Return [x, y] of the center of cell containing provided text 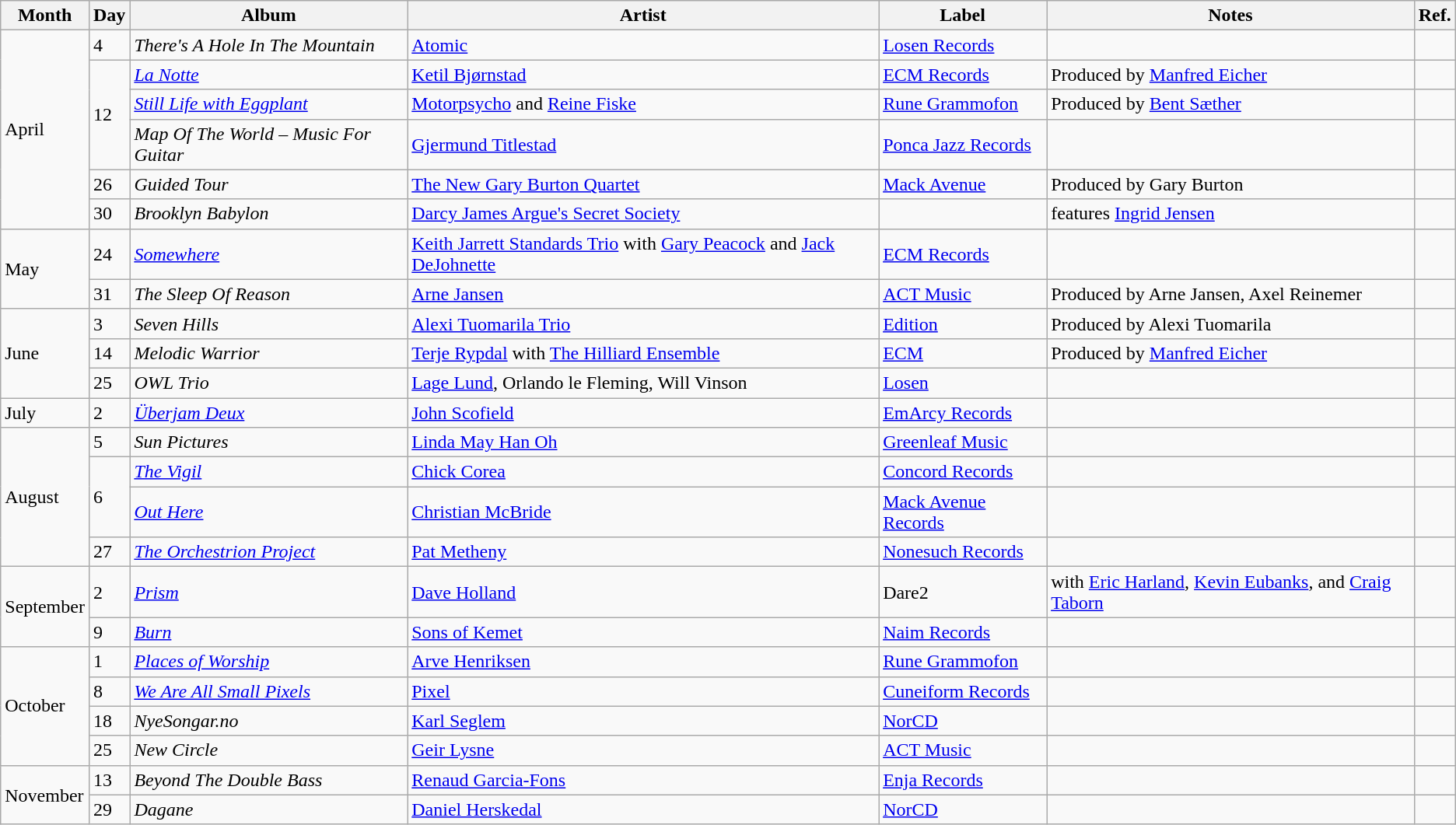
features Ingrid Jensen [1230, 214]
Ponca Jazz Records [963, 145]
Somewhere [269, 253]
July [45, 413]
Losen [963, 383]
The Sleep Of Reason [269, 294]
Produced by Alexi Tuomarila [1230, 323]
30 [109, 214]
Karl Seglem [643, 721]
Chick Corea [643, 472]
Renaud Garcia-Fons [643, 780]
April [45, 129]
There's A Hole In The Mountain [269, 45]
Arne Jansen [643, 294]
Daniel Herskedal [643, 809]
Pixel [643, 691]
3 [109, 323]
Edition [963, 323]
The Orchestrion Project [269, 552]
Artist [643, 16]
We Are All Small Pixels [269, 691]
Terje Rypdal with The Hilliard Ensemble [643, 353]
Day [109, 16]
Motorpsycho and Reine Fiske [643, 104]
La Notte [269, 75]
OWL Trio [269, 383]
Out Here [269, 512]
New Circle [269, 750]
9 [109, 632]
14 [109, 353]
Alexi Tuomarila Trio [643, 323]
Dagane [269, 809]
Lage Lund, Orlando le Fleming, Will Vinson [643, 383]
NyeSongar.no [269, 721]
4 [109, 45]
Month [45, 16]
Produced by Bent Sæther [1230, 104]
May [45, 269]
Sun Pictures [269, 442]
29 [109, 809]
The Vigil [269, 472]
Linda May Han Oh [643, 442]
Beyond The Double Bass [269, 780]
Darcy James Argue's Secret Society [643, 214]
6 [109, 498]
Gjermund Titlestad [643, 145]
Cuneiform Records [963, 691]
Brooklyn Babylon [269, 214]
with Eric Harland, Kevin Eubanks, and Craig Taborn [1230, 593]
27 [109, 552]
12 [109, 115]
26 [109, 184]
Album [269, 16]
Prism [269, 593]
1 [109, 662]
Losen Records [963, 45]
18 [109, 721]
Überjam Deux [269, 413]
November [45, 795]
ECM [963, 353]
Label [963, 16]
Keith Jarrett Standards Trio with Gary Peacock and Jack DeJohnette [643, 253]
Nonesuch Records [963, 552]
Dave Holland [643, 593]
June [45, 353]
Dare2 [963, 593]
Ketil Bjørnstad [643, 75]
Map Of The World – Music For Guitar [269, 145]
Mack Avenue Records [963, 512]
Still Life with Eggplant [269, 104]
Naim Records [963, 632]
Produced by Arne Jansen, Axel Reinemer [1230, 294]
5 [109, 442]
Geir Lysne [643, 750]
Mack Avenue [963, 184]
Arve Henriksen [643, 662]
Places of Worship [269, 662]
8 [109, 691]
24 [109, 253]
August [45, 498]
Enja Records [963, 780]
Seven Hills [269, 323]
EmArcy Records [963, 413]
Pat Metheny [643, 552]
John Scofield [643, 413]
Burn [269, 632]
Sons of Kemet [643, 632]
Ref. [1434, 16]
October [45, 706]
The New Gary Burton Quartet [643, 184]
Melodic Warrior [269, 353]
Produced by Gary Burton [1230, 184]
Christian McBride [643, 512]
Notes [1230, 16]
September [45, 607]
Atomic [643, 45]
31 [109, 294]
Greenleaf Music [963, 442]
Concord Records [963, 472]
13 [109, 780]
Guided Tour [269, 184]
